Capture the cell that displays the provided text and extract its [x, y] central coordinate. 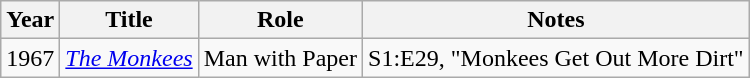
1967 [30, 58]
The Monkees [129, 58]
Year [30, 20]
Title [129, 20]
Man with Paper [280, 58]
Notes [556, 20]
S1:E29, "Monkees Get Out More Dirt" [556, 58]
Role [280, 20]
